Determine the [X, Y] coordinate at the center of the cell enclosing the given text.  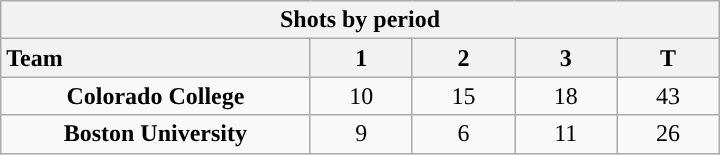
3 [566, 58]
Colorado College [156, 96]
Boston University [156, 134]
15 [463, 96]
6 [463, 134]
1 [361, 58]
26 [668, 134]
10 [361, 96]
2 [463, 58]
T [668, 58]
9 [361, 134]
18 [566, 96]
43 [668, 96]
Team [156, 58]
Shots by period [360, 20]
11 [566, 134]
